Return the [x, y] coordinate for the center point of the cell that contains the specified text.  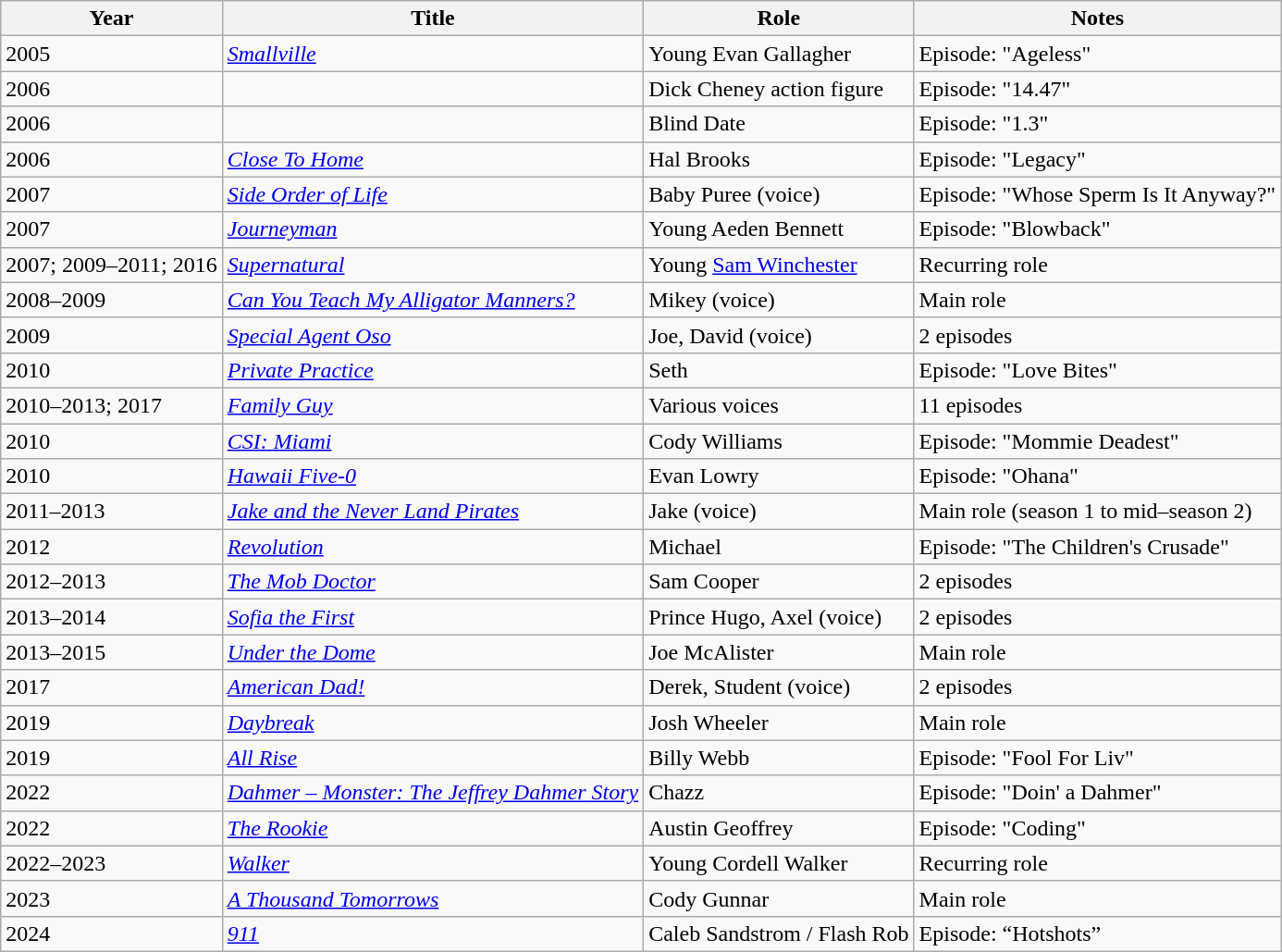
2013–2014 [112, 617]
Close To Home [433, 159]
Episode: "Love Bites" [1097, 370]
Episode: "14.47" [1097, 89]
2010–2013; 2017 [112, 405]
2013–2015 [112, 652]
Side Order of Life [433, 194]
Episode: "The Children's Crusade" [1097, 547]
Sofia the First [433, 617]
Episode: "Fool For Liv" [1097, 758]
2024 [112, 933]
Prince Hugo, Axel (voice) [779, 617]
Caleb Sandstrom / Flash Rob [779, 933]
911 [433, 933]
2011–2013 [112, 512]
Episode: "Ohana" [1097, 476]
Jake and the Never Land Pirates [433, 512]
2008–2009 [112, 300]
Daybreak [433, 723]
Episode: "Whose Sperm Is It Anyway?" [1097, 194]
Episode: "Ageless" [1097, 54]
All Rise [433, 758]
Year [112, 19]
2017 [112, 687]
Derek, Student (voice) [779, 687]
Various voices [779, 405]
Episode: "Mommie Deadest" [1097, 441]
11 episodes [1097, 405]
Baby Puree (voice) [779, 194]
Cody Williams [779, 441]
Episode: "Blowback" [1097, 229]
Jake (voice) [779, 512]
2022–2023 [112, 863]
2009 [112, 335]
Title [433, 19]
Chazz [779, 793]
2012 [112, 547]
Smallville [433, 54]
Hal Brooks [779, 159]
Billy Webb [779, 758]
2023 [112, 898]
Josh Wheeler [779, 723]
Revolution [433, 547]
Episode: "Coding" [1097, 828]
Supernatural [433, 265]
Special Agent Oso [433, 335]
Mikey (voice) [779, 300]
Role [779, 19]
Episode: "1.3" [1097, 124]
Walker [433, 863]
American Dad! [433, 687]
The Mob Doctor [433, 582]
Under the Dome [433, 652]
CSI: Miami [433, 441]
The Rookie [433, 828]
Notes [1097, 19]
Cody Gunnar [779, 898]
Austin Geoffrey [779, 828]
Seth [779, 370]
Episode: “Hotshots” [1097, 933]
Journeyman [433, 229]
2005 [112, 54]
Michael [779, 547]
Dahmer – Monster: The Jeffrey Dahmer Story [433, 793]
Evan Lowry [779, 476]
Main role (season 1 to mid–season 2) [1097, 512]
Young Aeden Bennett [779, 229]
Joe McAlister [779, 652]
Can You Teach My Alligator Manners? [433, 300]
Joe, David (voice) [779, 335]
Family Guy [433, 405]
Dick Cheney action figure [779, 89]
A Thousand Tomorrows [433, 898]
Episode: "Legacy" [1097, 159]
2012–2013 [112, 582]
Young Evan Gallagher [779, 54]
Sam Cooper [779, 582]
Episode: "Doin' a Dahmer" [1097, 793]
Private Practice [433, 370]
Hawaii Five-0 [433, 476]
Blind Date [779, 124]
Young Cordell Walker [779, 863]
2007; 2009–2011; 2016 [112, 265]
Young Sam Winchester [779, 265]
